Locate the cell with the specified text and output its [x, y] center coordinate. 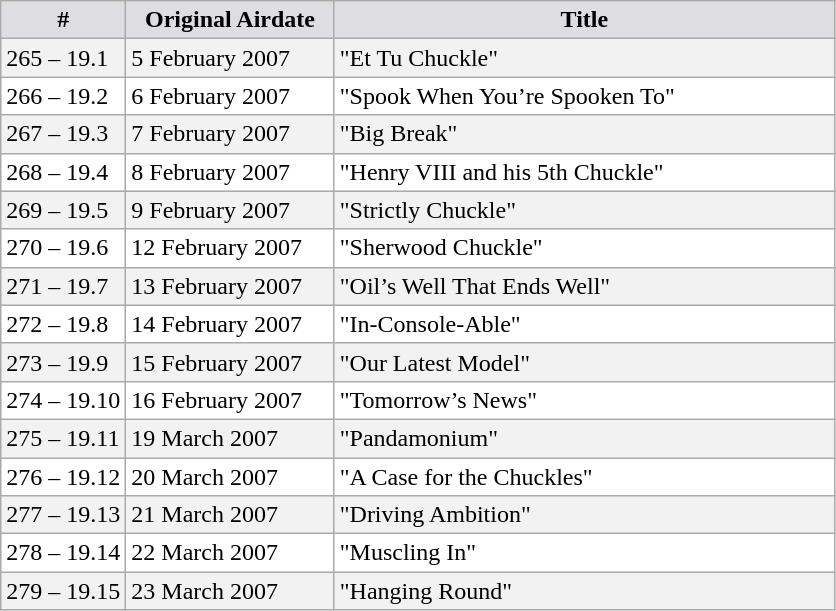
7 February 2007 [230, 134]
"Driving Ambition" [584, 515]
273 – 19.9 [64, 362]
"Sherwood Chuckle" [584, 248]
23 March 2007 [230, 591]
"Muscling In" [584, 553]
"Hanging Round" [584, 591]
6 February 2007 [230, 96]
275 – 19.11 [64, 438]
277 – 19.13 [64, 515]
267 – 19.3 [64, 134]
270 – 19.6 [64, 248]
"Big Break" [584, 134]
279 – 19.15 [64, 591]
276 – 19.12 [64, 477]
272 – 19.8 [64, 324]
14 February 2007 [230, 324]
12 February 2007 [230, 248]
21 March 2007 [230, 515]
"In-Console-Able" [584, 324]
"Strictly Chuckle" [584, 210]
274 – 19.10 [64, 400]
269 – 19.5 [64, 210]
16 February 2007 [230, 400]
266 – 19.2 [64, 96]
268 – 19.4 [64, 172]
"Henry VIII and his 5th Chuckle" [584, 172]
20 March 2007 [230, 477]
271 – 19.7 [64, 286]
Original Airdate [230, 20]
19 March 2007 [230, 438]
9 February 2007 [230, 210]
"Oil’s Well That Ends Well" [584, 286]
"A Case for the Chuckles" [584, 477]
"Spook When You’re Spooken To" [584, 96]
"Tomorrow’s News" [584, 400]
15 February 2007 [230, 362]
5 February 2007 [230, 58]
22 March 2007 [230, 553]
13 February 2007 [230, 286]
"Our Latest Model" [584, 362]
265 – 19.1 [64, 58]
"Et Tu Chuckle" [584, 58]
# [64, 20]
"Pandamonium" [584, 438]
Title [584, 20]
278 – 19.14 [64, 553]
8 February 2007 [230, 172]
